Extract the [X, Y] coordinate from the center of the cell holding the provided text.  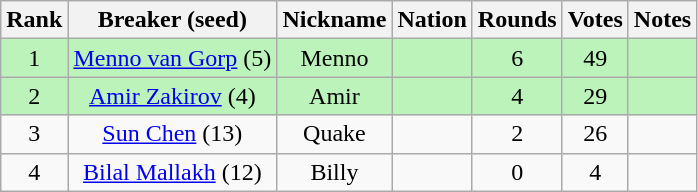
1 [34, 58]
26 [595, 134]
Notes [662, 20]
0 [517, 172]
29 [595, 96]
Votes [595, 20]
Nickname [334, 20]
Sun Chen (13) [172, 134]
Breaker (seed) [172, 20]
Rank [34, 20]
Amir Zakirov (4) [172, 96]
49 [595, 58]
Menno [334, 58]
Rounds [517, 20]
Amir [334, 96]
Billy [334, 172]
Menno van Gorp (5) [172, 58]
Bilal Mallakh (12) [172, 172]
Quake [334, 134]
3 [34, 134]
Nation [432, 20]
6 [517, 58]
